Return [X, Y] of the center of cell containing provided text 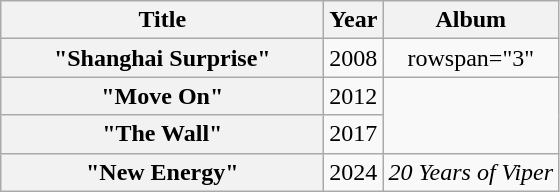
Album [471, 20]
"The Wall" [162, 134]
2024 [354, 172]
2008 [354, 58]
2017 [354, 134]
rowspan="3" [471, 58]
Year [354, 20]
"New Energy" [162, 172]
2012 [354, 96]
"Move On" [162, 96]
Title [162, 20]
20 Years of Viper [471, 172]
"Shanghai Surprise" [162, 58]
